Capture the cell that displays the provided text and extract its (X, Y) central coordinate. 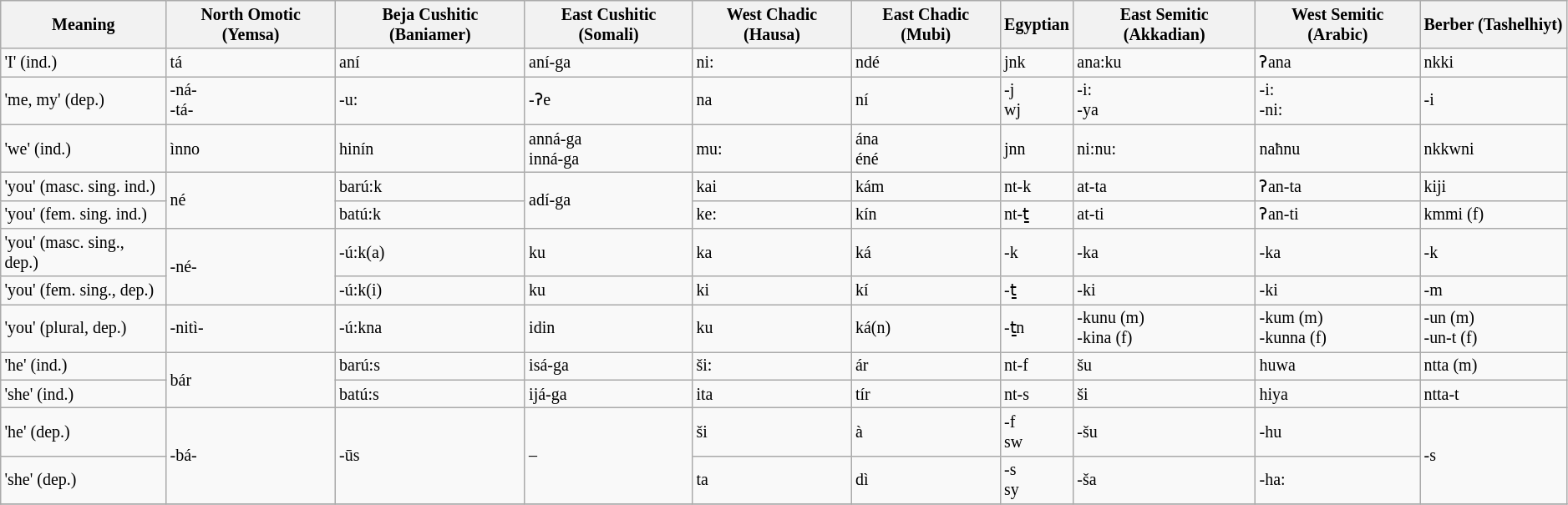
-j wj (1036, 100)
ntta-t (1494, 394)
-šu (1165, 432)
ana:ku (1165, 63)
-m (1494, 290)
ìnno (251, 149)
kai (772, 187)
nt-s (1036, 394)
hiya (1338, 394)
barú:k (429, 187)
-kunu (m) -kina (f) (1165, 329)
bár (251, 381)
'you' (fem. sing., dep.) (84, 290)
anná-ga inná-ga (608, 149)
nt-ṯ (1036, 214)
Beja Cushitic (Baniamer) (429, 25)
ntta (m) (1494, 366)
nt-k (1036, 187)
hinín (429, 149)
nkki (1494, 63)
kín (926, 214)
-hu (1338, 432)
na (772, 100)
-nitì- (251, 329)
'you' (masc. sing. ind.) (84, 187)
Egyptian (1036, 25)
ke: (772, 214)
ni:nu: (1165, 149)
šu (1165, 366)
at-ti (1165, 214)
nt-f (1036, 366)
– (608, 456)
adí-ga (608, 200)
kám (926, 187)
-ša (1165, 481)
-ú:k(a) (429, 252)
dì (926, 481)
ká(n) (926, 329)
West Chadic (Hausa) (772, 25)
barú:s (429, 366)
ka (772, 252)
'me, my' (dep.) (84, 100)
nkkwni (1494, 149)
ána éné (926, 149)
ní (926, 100)
-ūs (429, 456)
Berber (Tashelhiyt) (1494, 25)
-s (1494, 456)
ijá-ga (608, 394)
West Semitic (Arabic) (1338, 25)
jnn (1036, 149)
idin (608, 329)
-ná- -tá- (251, 100)
-ha: (1338, 481)
ár (926, 366)
ʔan-ta (1338, 187)
North Omotic (Yemsa) (251, 25)
-ú:kna (429, 329)
'you' (plural, dep.) (84, 329)
East Cushitic (Somali) (608, 25)
-ú:k(i) (429, 290)
-un (m) -un-t (f) (1494, 329)
-né- (251, 267)
tír (926, 394)
huwa (1338, 366)
'she' (ind.) (84, 394)
né (251, 200)
-i (1494, 100)
ta (772, 481)
-f sw (1036, 432)
ita (772, 394)
East Chadic (Mubi) (926, 25)
ki (772, 290)
tá (251, 63)
ʔan-ti (1338, 214)
-bá- (251, 456)
'he' (ind.) (84, 366)
-u: (429, 100)
-i: -ni: (1338, 100)
'she' (dep.) (84, 481)
-ṯ (1036, 290)
ká (926, 252)
à (926, 432)
'you' (masc. sing., dep.) (84, 252)
-i: -ya (1165, 100)
'you' (fem. sing. ind.) (84, 214)
ʔana (1338, 63)
mu: (772, 149)
ndé (926, 63)
kmmi (f) (1494, 214)
'we' (ind.) (84, 149)
at-ta (1165, 187)
isá-ga (608, 366)
batú:s (429, 394)
jnk (1036, 63)
aní (429, 63)
aní-ga (608, 63)
naħnu (1338, 149)
kí (926, 290)
'he' (dep.) (84, 432)
batú:k (429, 214)
-ʔe (608, 100)
Meaning (84, 25)
-s sy (1036, 481)
ni: (772, 63)
East Semitic (Akkadian) (1165, 25)
-kum (m) -kunna (f) (1338, 329)
ši: (772, 366)
'I' (ind.) (84, 63)
kiji (1494, 187)
-ṯn (1036, 329)
